Scan for the cell matching the given text and deliver its [x, y] coordinate at center. 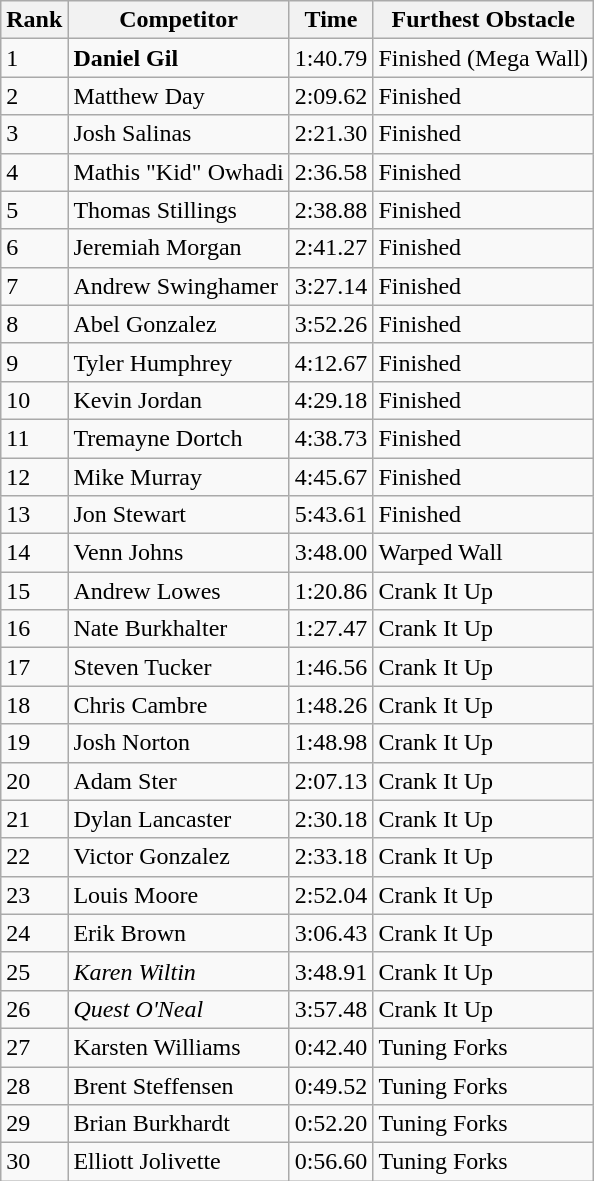
2:38.88 [331, 210]
0:49.52 [331, 1085]
20 [34, 781]
1:48.98 [331, 743]
Mathis "Kid" Owhadi [178, 172]
Tremayne Dortch [178, 438]
8 [34, 324]
15 [34, 591]
7 [34, 286]
4:45.67 [331, 477]
2:41.27 [331, 248]
2:07.13 [331, 781]
10 [34, 400]
0:42.40 [331, 1047]
Competitor [178, 20]
Chris Cambre [178, 705]
2 [34, 96]
27 [34, 1047]
Steven Tucker [178, 667]
30 [34, 1162]
2:33.18 [331, 857]
Victor Gonzalez [178, 857]
Brent Steffensen [178, 1085]
13 [34, 515]
11 [34, 438]
3:27.14 [331, 286]
14 [34, 553]
18 [34, 705]
0:52.20 [331, 1124]
4 [34, 172]
3 [34, 134]
1 [34, 58]
4:12.67 [331, 362]
Karsten Williams [178, 1047]
Andrew Lowes [178, 591]
19 [34, 743]
Abel Gonzalez [178, 324]
Brian Burkhardt [178, 1124]
5:43.61 [331, 515]
Finished (Mega Wall) [484, 58]
Warped Wall [484, 553]
Time [331, 20]
1:20.86 [331, 591]
4:38.73 [331, 438]
Nate Burkhalter [178, 629]
3:48.91 [331, 971]
Josh Salinas [178, 134]
17 [34, 667]
21 [34, 819]
3:06.43 [331, 933]
3:52.26 [331, 324]
22 [34, 857]
Venn Johns [178, 553]
Jon Stewart [178, 515]
Erik Brown [178, 933]
1:48.26 [331, 705]
Adam Ster [178, 781]
6 [34, 248]
5 [34, 210]
0:56.60 [331, 1162]
28 [34, 1085]
2:30.18 [331, 819]
4:29.18 [331, 400]
Furthest Obstacle [484, 20]
23 [34, 895]
1:27.47 [331, 629]
29 [34, 1124]
Andrew Swinghamer [178, 286]
Matthew Day [178, 96]
Louis Moore [178, 895]
25 [34, 971]
1:46.56 [331, 667]
Elliott Jolivette [178, 1162]
16 [34, 629]
Karen Wiltin [178, 971]
Kevin Jordan [178, 400]
2:09.62 [331, 96]
2:52.04 [331, 895]
3:48.00 [331, 553]
Jeremiah Morgan [178, 248]
2:21.30 [331, 134]
2:36.58 [331, 172]
24 [34, 933]
3:57.48 [331, 1009]
1:40.79 [331, 58]
Rank [34, 20]
9 [34, 362]
Tyler Humphrey [178, 362]
12 [34, 477]
Daniel Gil [178, 58]
Thomas Stillings [178, 210]
26 [34, 1009]
Mike Murray [178, 477]
Josh Norton [178, 743]
Quest O'Neal [178, 1009]
Dylan Lancaster [178, 819]
